Identify which cell holds the provided text, then report its [X, Y] central coordinate. 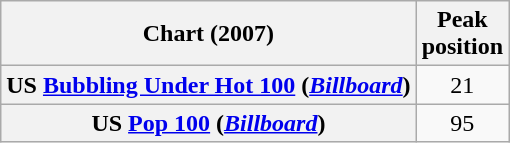
95 [462, 123]
US Bubbling Under Hot 100 (Billboard) [208, 85]
21 [462, 85]
Peakposition [462, 34]
Chart (2007) [208, 34]
US Pop 100 (Billboard) [208, 123]
